Return (x, y) of the center of cell containing provided text 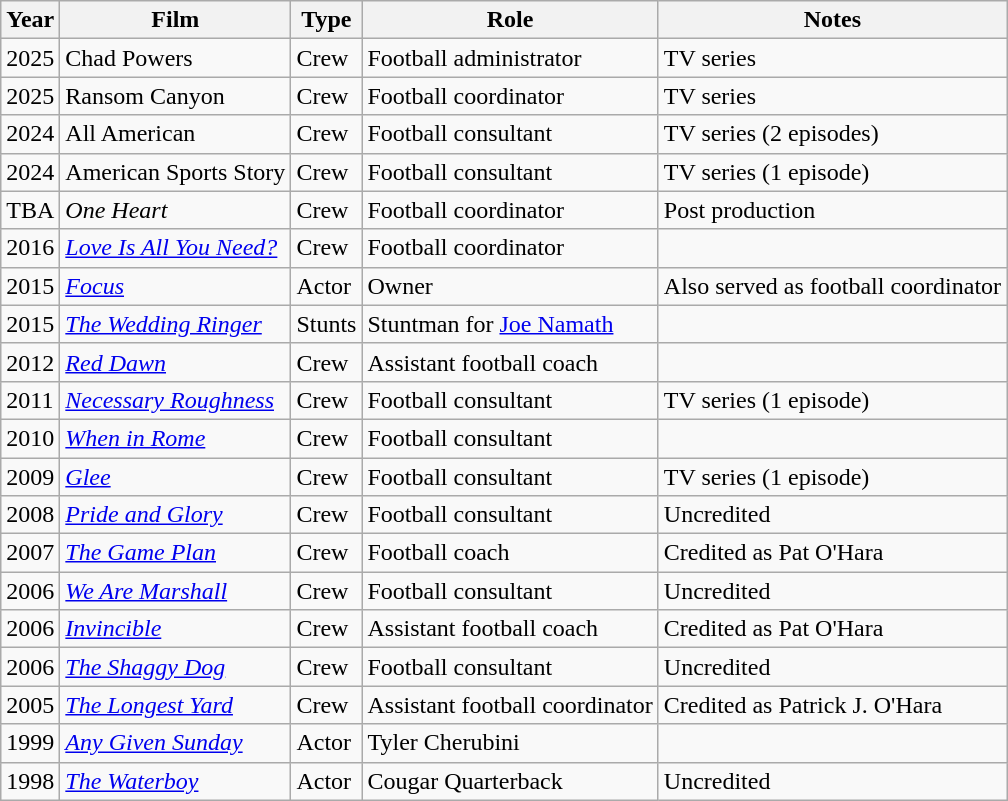
Football coach (510, 553)
Focus (176, 286)
2009 (30, 477)
Invincible (176, 629)
2012 (30, 362)
The Longest Yard (176, 705)
American Sports Story (176, 172)
Stuntman for Joe Namath (510, 324)
Red Dawn (176, 362)
TV series (2 episodes) (832, 134)
2005 (30, 705)
2016 (30, 248)
Owner (510, 286)
Notes (832, 20)
Also served as football coordinator (832, 286)
When in Rome (176, 438)
Chad Powers (176, 58)
Year (30, 20)
1999 (30, 743)
2011 (30, 400)
Credited as Patrick J. O'Hara (832, 705)
Ransom Canyon (176, 96)
2010 (30, 438)
2007 (30, 553)
TBA (30, 210)
2008 (30, 515)
The Waterboy (176, 781)
The Shaggy Dog (176, 667)
Glee (176, 477)
We Are Marshall (176, 591)
The Game Plan (176, 553)
Love Is All You Need? (176, 248)
Type (326, 20)
Tyler Cherubini (510, 743)
One Heart (176, 210)
The Wedding Ringer (176, 324)
Necessary Roughness (176, 400)
1998 (30, 781)
Film (176, 20)
Stunts (326, 324)
Cougar Quarterback (510, 781)
Pride and Glory (176, 515)
Football administrator (510, 58)
Any Given Sunday (176, 743)
Post production (832, 210)
Assistant football coordinator (510, 705)
All American (176, 134)
Role (510, 20)
